Detect which cell encompasses the target text, then output its (x, y) center coordinate. 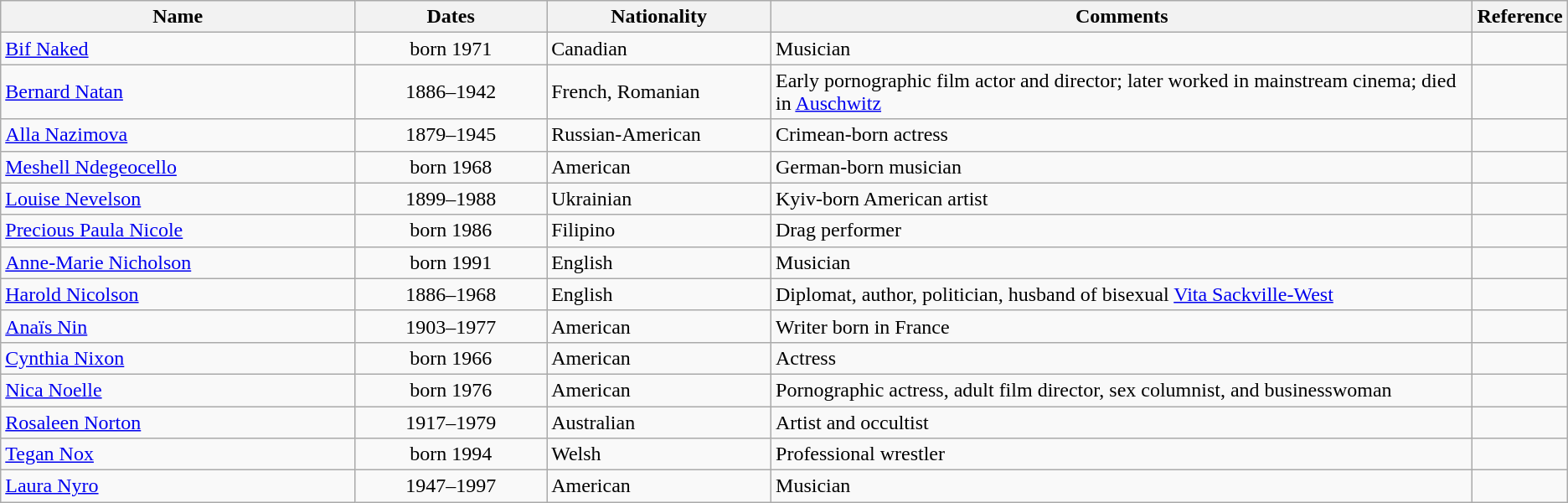
Canadian (659, 49)
1899–1988 (451, 199)
born 1971 (451, 49)
1879–1945 (451, 135)
Welsh (659, 454)
Artist and occultist (1122, 422)
Harold Nicolson (178, 294)
Pornographic actress, adult film director, sex columnist, and businesswoman (1122, 390)
Dates (451, 17)
born 1991 (451, 262)
1917–1979 (451, 422)
Filipino (659, 231)
born 1976 (451, 390)
Alla Nazimova (178, 135)
1947–1997 (451, 486)
French, Romanian (659, 92)
1886–1942 (451, 92)
Ukrainian (659, 199)
Actress (1122, 358)
Meshell Ndegeocello (178, 167)
Crimean-born actress (1122, 135)
Kyiv-born American artist (1122, 199)
born 1994 (451, 454)
Professional wrestler (1122, 454)
Reference (1519, 17)
1903–1977 (451, 326)
Drag performer (1122, 231)
Bif Naked (178, 49)
Diplomat, author, politician, husband of bisexual Vita Sackville-West (1122, 294)
Anaïs Nin (178, 326)
Louise Nevelson (178, 199)
Anne-Marie Nicholson (178, 262)
born 1986 (451, 231)
born 1968 (451, 167)
Australian (659, 422)
Bernard Natan (178, 92)
German-born musician (1122, 167)
1886–1968 (451, 294)
Nica Noelle (178, 390)
Nationality (659, 17)
Russian-American (659, 135)
Laura Nyro (178, 486)
Comments (1122, 17)
Early pornographic film actor and director; later worked in mainstream cinema; died in Auschwitz (1122, 92)
Precious Paula Nicole (178, 231)
Name (178, 17)
Writer born in France (1122, 326)
Cynthia Nixon (178, 358)
Tegan Nox (178, 454)
born 1966 (451, 358)
Rosaleen Norton (178, 422)
